Return [X, Y] of the center of cell containing provided text 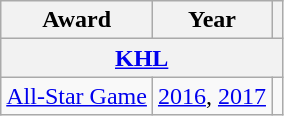
2016, 2017 [212, 96]
KHL [142, 58]
All-Star Game [77, 96]
Award [77, 20]
Year [212, 20]
